Extract the [x, y] coordinate from the center of the cell holding the provided text.  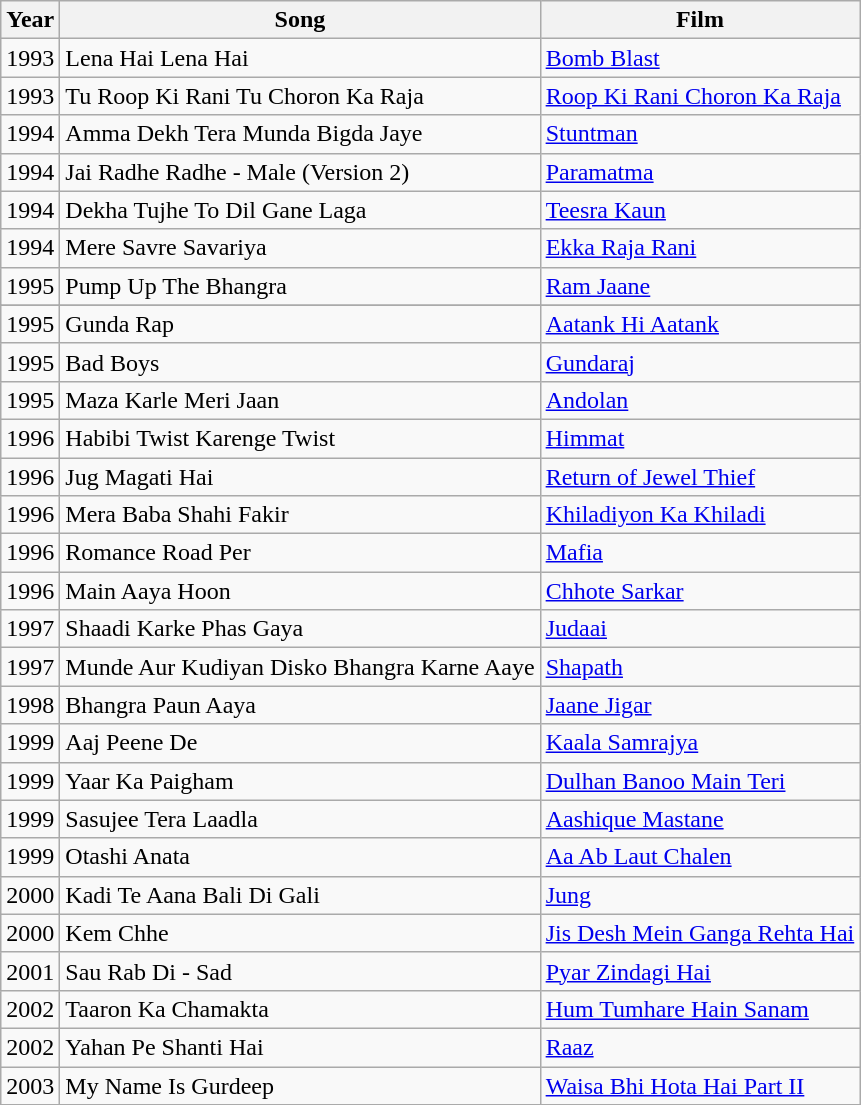
1998 [30, 705]
Taaron Ka Chamakta [300, 1009]
Sau Rab Di - Sad [300, 971]
Bhangra Paun Aaya [300, 705]
Maza Karle Meri Jaan [300, 400]
Otashi Anata [300, 857]
Dekha Tujhe To Dil Gane Laga [300, 210]
Jai Radhe Radhe - Male (Version 2) [300, 172]
Hum Tumhare Hain Sanam [700, 1009]
Ram Jaane [700, 286]
Jung [700, 895]
Amma Dekh Tera Munda Bigda Jaye [300, 134]
Tu Roop Ki Rani Tu Choron Ka Raja [300, 96]
Judaai [700, 629]
Yahan Pe Shanti Hai [300, 1047]
Chhote Sarkar [700, 591]
Mafia [700, 553]
Dulhan Banoo Main Teri [700, 781]
Khiladiyon Ka Khiladi [700, 515]
Aaj Peene De [300, 743]
Shaadi Karke Phas Gaya [300, 629]
Sasujee Tera Laadla [300, 819]
Habibi Twist Karenge Twist [300, 438]
Munde Aur Kudiyan Disko Bhangra Karne Aaye [300, 667]
Pump Up The Bhangra [300, 286]
Return of Jewel Thief [700, 477]
Kaala Samrajya [700, 743]
Pyar Zindagi Hai [700, 971]
Himmat [700, 438]
Paramatma [700, 172]
Main Aaya Hoon [300, 591]
Gunda Rap [300, 324]
Jug Magati Hai [300, 477]
Waisa Bhi Hota Hai Part II [700, 1085]
Yaar Ka Paigham [300, 781]
Jis Desh Mein Ganga Rehta Hai [700, 933]
Lena Hai Lena Hai [300, 58]
2003 [30, 1085]
Mere Savre Savariya [300, 248]
Stuntman [700, 134]
My Name Is Gurdeep [300, 1085]
Raaz [700, 1047]
Bad Boys [300, 362]
Aatank Hi Aatank [700, 324]
Song [300, 20]
Mera Baba Shahi Fakir [300, 515]
Gundaraj [700, 362]
Ekka Raja Rani [700, 248]
Shapath [700, 667]
Jaane Jigar [700, 705]
Roop Ki Rani Choron Ka Raja [700, 96]
Film [700, 20]
2001 [30, 971]
Bomb Blast [700, 58]
Romance Road Per [300, 553]
Aa Ab Laut Chalen [700, 857]
Year [30, 20]
Aashique Mastane [700, 819]
Teesra Kaun [700, 210]
Kem Chhe [300, 933]
Andolan [700, 400]
Kadi Te Aana Bali Di Gali [300, 895]
